Extract the [X, Y] coordinate from the center of the cell holding the provided text.  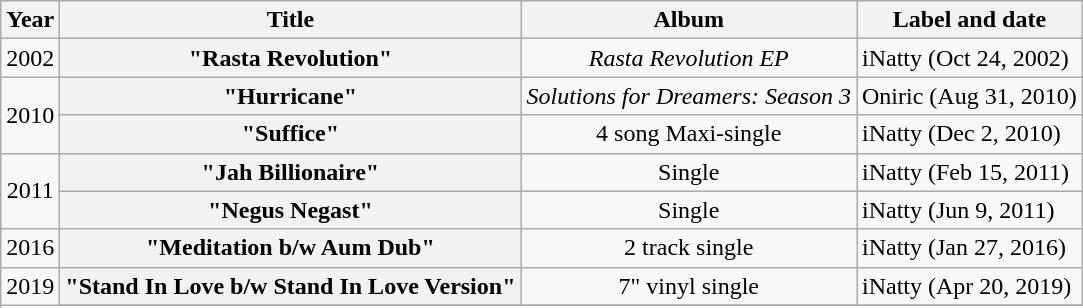
2016 [30, 248]
"Meditation b/w Aum Dub" [290, 248]
"Rasta Revolution" [290, 58]
iNatty (Feb 15, 2011) [969, 172]
iNatty (Oct 24, 2002) [969, 58]
Label and date [969, 20]
4 song Maxi-single [689, 134]
"Jah Billionaire" [290, 172]
2002 [30, 58]
Year [30, 20]
"Negus Negast" [290, 210]
2010 [30, 115]
"Suffice" [290, 134]
Album [689, 20]
"Hurricane" [290, 96]
"Stand In Love b/w Stand In Love Version" [290, 286]
2 track single [689, 248]
iNatty (Jun 9, 2011) [969, 210]
2019 [30, 286]
iNatty (Apr 20, 2019) [969, 286]
2011 [30, 191]
iNatty (Dec 2, 2010) [969, 134]
7" vinyl single [689, 286]
Oniric (Aug 31, 2010) [969, 96]
Title [290, 20]
Rasta Revolution EP [689, 58]
Solutions for Dreamers: Season 3 [689, 96]
iNatty (Jan 27, 2016) [969, 248]
